Pinpoint the cell where the given text exists, returning its (X, Y) midpoint coordinate. 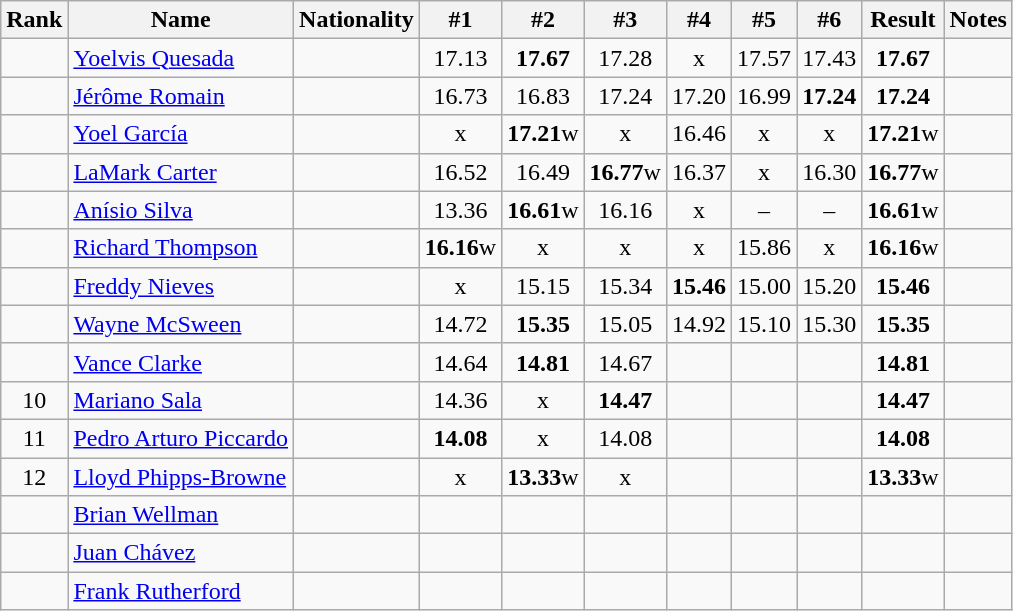
Yoelvis Quesada (181, 58)
13.36 (460, 210)
17.43 (830, 58)
17.20 (698, 96)
Wayne McSween (181, 324)
15.30 (830, 324)
12 (34, 477)
16.83 (543, 96)
16.73 (460, 96)
Rank (34, 20)
16.37 (698, 172)
Result (903, 20)
#5 (764, 20)
Nationality (357, 20)
Richard Thompson (181, 248)
14.72 (460, 324)
11 (34, 438)
Frank Rutherford (181, 591)
Vance Clarke (181, 362)
Freddy Nieves (181, 286)
Pedro Arturo Piccardo (181, 438)
15.10 (764, 324)
17.57 (764, 58)
#3 (625, 20)
#6 (830, 20)
14.92 (698, 324)
16.30 (830, 172)
15.15 (543, 286)
15.34 (625, 286)
Anísio Silva (181, 210)
14.64 (460, 362)
16.49 (543, 172)
14.67 (625, 362)
15.20 (830, 286)
Brian Wellman (181, 515)
17.28 (625, 58)
#4 (698, 20)
Yoel García (181, 134)
17.13 (460, 58)
#1 (460, 20)
Juan Chávez (181, 553)
Notes (978, 20)
LaMark Carter (181, 172)
Mariano Sala (181, 400)
Name (181, 20)
16.46 (698, 134)
16.16 (625, 210)
16.99 (764, 96)
15.86 (764, 248)
10 (34, 400)
14.36 (460, 400)
Lloyd Phipps-Browne (181, 477)
#2 (543, 20)
Jérôme Romain (181, 96)
15.05 (625, 324)
15.00 (764, 286)
16.52 (460, 172)
